Extract the [x, y] coordinate from the center of the cell holding the provided text.  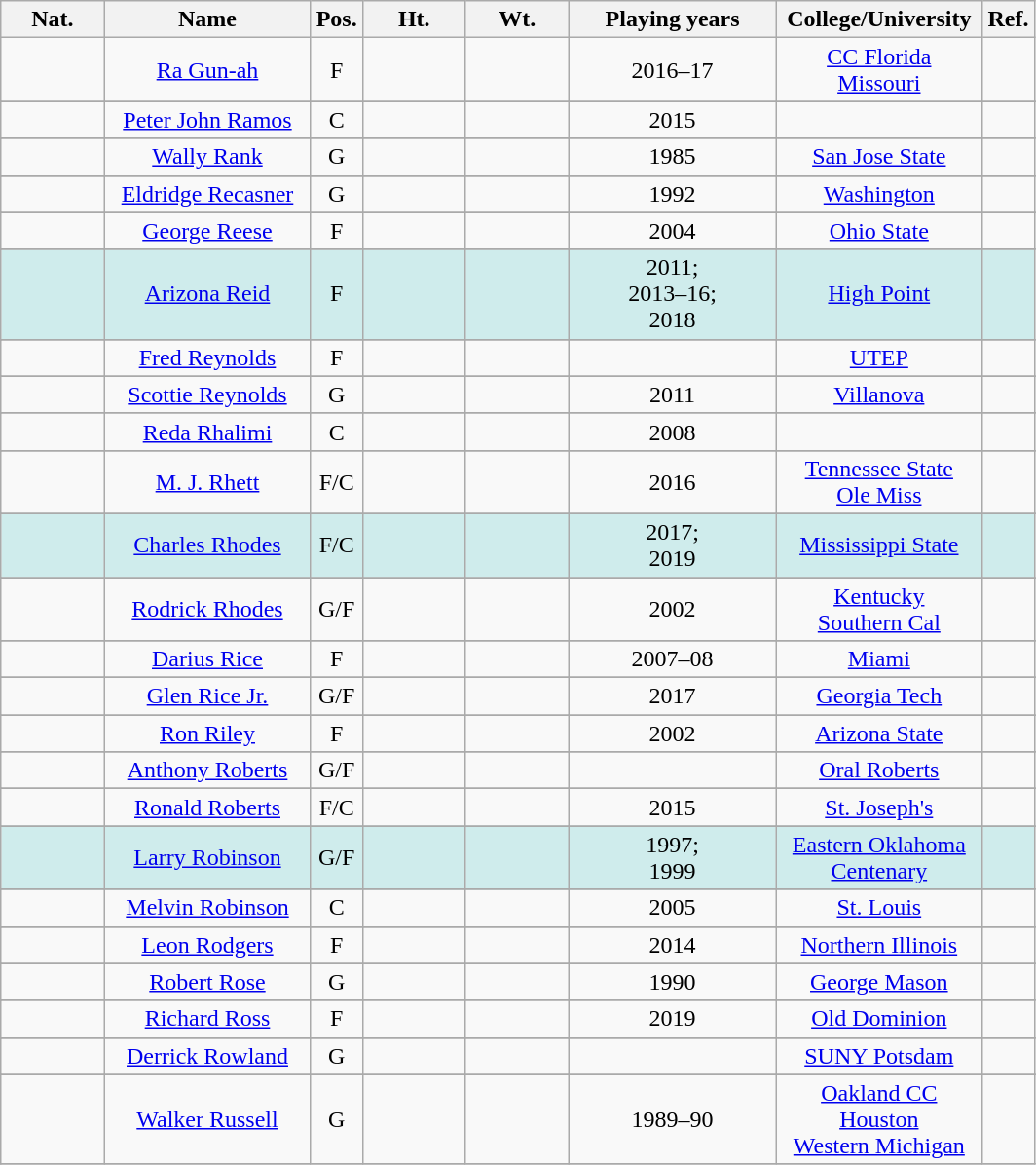
St. Louis [879, 908]
1992 [672, 194]
Mississippi State [879, 545]
1990 [672, 982]
High Point [879, 294]
Wally Rank [207, 157]
2011;2013–16;2018 [672, 294]
George Mason [879, 982]
2008 [672, 432]
Wt. [517, 19]
Villanova [879, 395]
Peter John Ramos [207, 120]
Fred Reynolds [207, 357]
2017;2019 [672, 545]
St. Joseph's [879, 808]
Washington [879, 194]
Glen Rice Jr. [207, 696]
Eastern OklahomaCentenary [879, 857]
Derrick Rowland [207, 1056]
2005 [672, 908]
Northern Illinois [879, 945]
UTEP [879, 357]
Ohio State [879, 231]
1997;1999 [672, 857]
Eldridge Recasner [207, 194]
Playing years [672, 19]
2017 [672, 696]
Ronald Roberts [207, 808]
Georgia Tech [879, 696]
Reda Rhalimi [207, 432]
Oral Roberts [879, 770]
Robert Rose [207, 982]
Darius Rice [207, 659]
2014 [672, 945]
Name [207, 19]
San Jose State [879, 157]
KentuckySouthern Cal [879, 608]
Ra Gun-ah [207, 70]
2007–08 [672, 659]
Charles Rhodes [207, 545]
Arizona State [879, 733]
2004 [672, 231]
1989–90 [672, 1119]
College/University [879, 19]
Walker Russell [207, 1119]
Ron Riley [207, 733]
Larry Robinson [207, 857]
Nat. [53, 19]
Arizona Reid [207, 294]
M. J. Rhett [207, 481]
1985 [672, 157]
Miami [879, 659]
Rodrick Rhodes [207, 608]
Tennessee StateOle Miss [879, 481]
CC FloridaMissouri [879, 70]
Ref. [1009, 19]
Richard Ross [207, 1019]
Leon Rodgers [207, 945]
Anthony Roberts [207, 770]
2011 [672, 395]
Scottie Reynolds [207, 395]
2016 [672, 481]
Pos. [337, 19]
Old Dominion [879, 1019]
Ht. [414, 19]
Melvin Robinson [207, 908]
SUNY Potsdam [879, 1056]
2019 [672, 1019]
George Reese [207, 231]
Oakland CCHoustonWestern Michigan [879, 1119]
2016–17 [672, 70]
